Search for the cell housing the specified text and yield its (x, y) center coordinate. 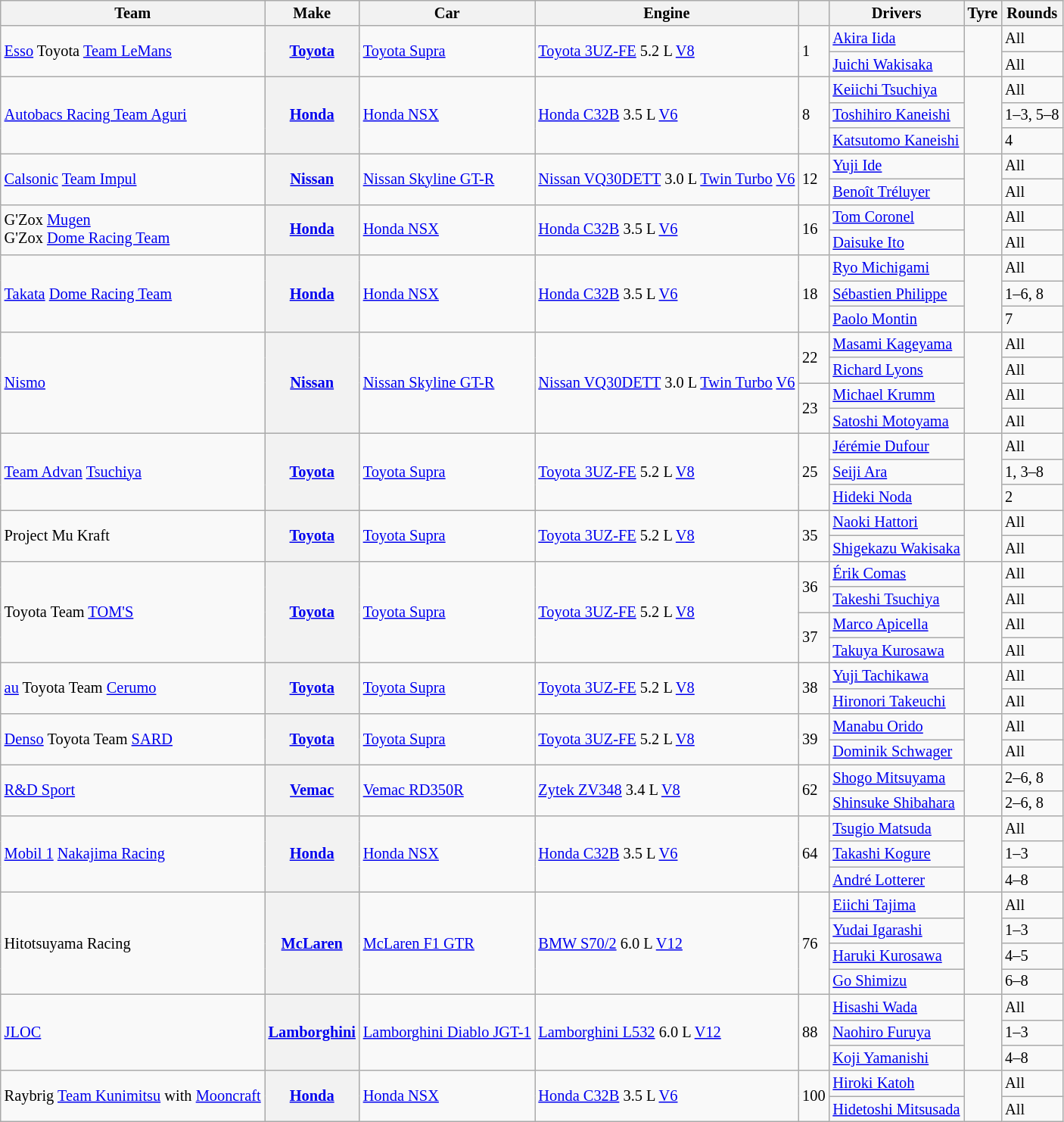
7 (1032, 319)
Hiroki Katoh (896, 1083)
Tom Coronel (896, 217)
Paolo Montin (896, 319)
Takeshi Tsuchiya (896, 599)
Drivers (896, 13)
8 (814, 115)
Toyota Team TOM'S (133, 612)
1–6, 8 (1032, 294)
Keiichi Tsuchiya (896, 89)
16 (814, 230)
Shinsuke Shibahara (896, 803)
Seiji Ara (896, 472)
Vemac (312, 790)
Manabu Orido (896, 727)
Richard Lyons (896, 370)
Zytek ZV348 3.4 L V8 (666, 790)
37 (814, 637)
Takashi Kogure (896, 854)
Shigekazu Wakisaka (896, 548)
4 (1032, 141)
Naoki Hattori (896, 522)
18 (814, 294)
Ryo Michigami (896, 268)
Project Mu Kraft (133, 535)
Make (312, 13)
Lamborghini Diablo JGT-1 (447, 1033)
25 (814, 471)
JLOC (133, 1033)
Hidetoshi Mitsusada (896, 1109)
Lamborghini L532 6.0 L V12 (666, 1033)
Haruki Kurosawa (896, 956)
100 (814, 1096)
McLaren (312, 943)
Hideki Noda (896, 497)
Tyre (983, 13)
22 (814, 357)
Yuji Tachikawa (896, 675)
Hitotsuyama Racing (133, 943)
1–3, 5–8 (1032, 115)
Raybrig Team Kunimitsu with Mooncraft (133, 1096)
Benoît Tréluyer (896, 192)
Akira Iida (896, 39)
Engine (666, 13)
Nismo (133, 383)
G'Zox MugenG'Zox Dome Racing Team (133, 230)
Érik Comas (896, 574)
4–5 (1032, 956)
Tsugio Matsuda (896, 828)
Hironori Takeuchi (896, 701)
BMW S70/2 6.0 L V12 (666, 943)
12 (814, 179)
Daisuke Ito (896, 242)
2 (1032, 497)
Naohiro Furuya (896, 1033)
Michael Krumm (896, 395)
Calsonic Team Impul (133, 179)
Mobil 1 Nakajima Racing (133, 854)
1, 3–8 (1032, 472)
Toshihiro Kaneishi (896, 115)
Marco Apicella (896, 625)
Autobacs Racing Team Aguri (133, 115)
Koji Yamanishi (896, 1058)
Eiichi Tajima (896, 905)
Team (133, 13)
1 (814, 51)
Takuya Kurosawa (896, 650)
Dominik Schwager (896, 752)
Masami Kageyama (896, 344)
Car (447, 13)
38 (814, 687)
Sébastien Philippe (896, 294)
Katsutomo Kaneishi (896, 141)
Lamborghini (312, 1033)
Rounds (1032, 13)
Juichi Wakisaka (896, 64)
62 (814, 790)
Takata Dome Racing Team (133, 294)
88 (814, 1033)
36 (814, 586)
Satoshi Motoyama (896, 421)
23 (814, 407)
Denso Toyota Team SARD (133, 739)
Shogo Mitsuyama (896, 778)
André Lotterer (896, 880)
R&D Sport (133, 790)
76 (814, 943)
64 (814, 854)
Jérémie Dufour (896, 446)
39 (814, 739)
Yudai Igarashi (896, 930)
Team Advan Tsuchiya (133, 471)
Yuji Ide (896, 166)
au Toyota Team Cerumo (133, 687)
6–8 (1032, 981)
Vemac RD350R (447, 790)
Esso Toyota Team LeMans (133, 51)
Hisashi Wada (896, 1007)
Go Shimizu (896, 981)
McLaren F1 GTR (447, 943)
35 (814, 535)
